Extract the [x, y] coordinate from the center of the cell holding the provided text.  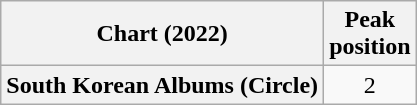
Peakposition [370, 34]
South Korean Albums (Circle) [162, 85]
Chart (2022) [162, 34]
2 [370, 85]
